Scan for the cell matching the given text and deliver its [x, y] coordinate at center. 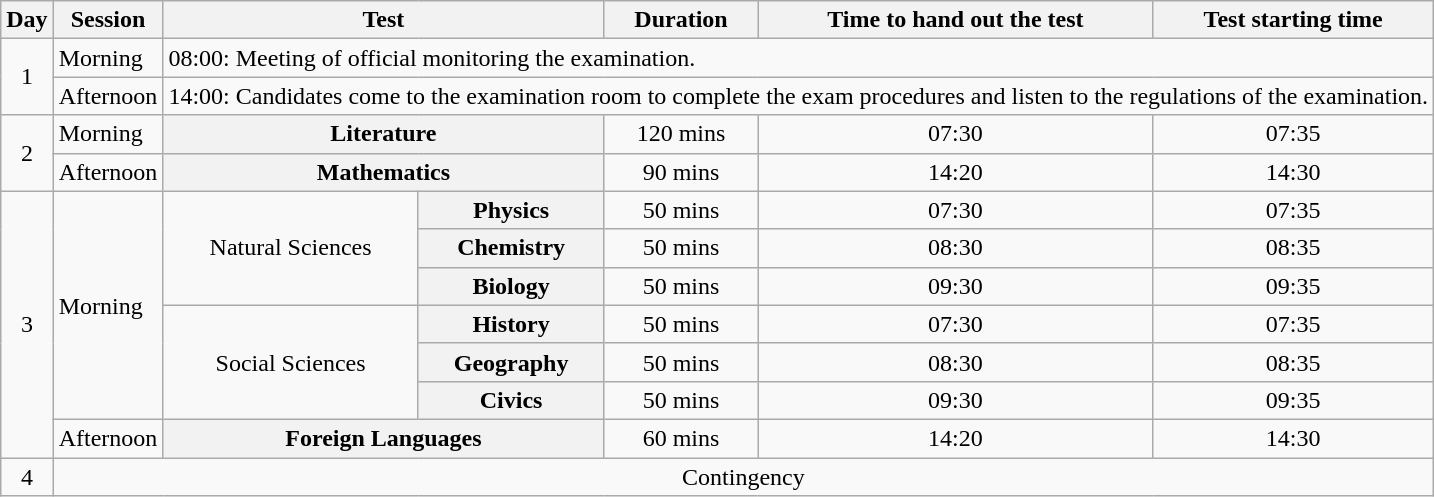
Mathematics [384, 172]
Duration [681, 20]
History [511, 324]
14:00: Candidates come to the examination room to complete the exam procedures and listen to the regulations of the examination. [798, 96]
90 mins [681, 172]
08:00: Meeting of official monitoring the examination. [798, 58]
Test [384, 20]
3 [27, 324]
Session [108, 20]
Natural Sciences [290, 248]
Literature [384, 134]
Foreign Languages [384, 438]
1 [27, 77]
2 [27, 153]
Geography [511, 362]
120 mins [681, 134]
Day [27, 20]
Civics [511, 400]
Social Sciences [290, 362]
Time to hand out the test [956, 20]
60 mins [681, 438]
4 [27, 477]
Physics [511, 210]
Test starting time [1294, 20]
Contingency [743, 477]
Biology [511, 286]
Chemistry [511, 248]
